Identify which cell holds the provided text, then report its (X, Y) central coordinate. 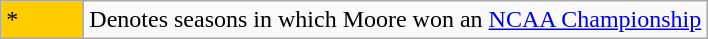
* (42, 20)
Denotes seasons in which Moore won an NCAA Championship (396, 20)
